Search for the cell housing the specified text and yield its [x, y] center coordinate. 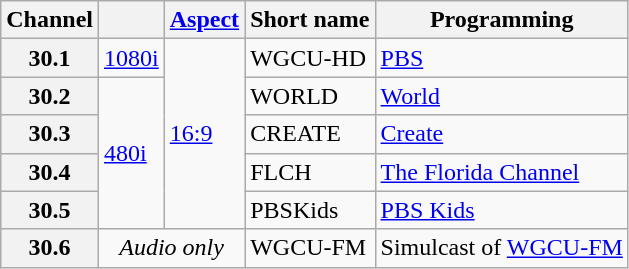
30.3 [50, 134]
Simulcast of WGCU-FM [502, 248]
WGCU-FM [310, 248]
16:9 [204, 134]
CREATE [310, 134]
WORLD [310, 96]
Aspect [204, 20]
The Florida Channel [502, 172]
PBS [502, 58]
Programming [502, 20]
Channel [50, 20]
30.5 [50, 210]
Create [502, 134]
WGCU-HD [310, 58]
Short name [310, 20]
30.1 [50, 58]
PBS Kids [502, 210]
FLCH [310, 172]
480i [132, 153]
30.4 [50, 172]
30.2 [50, 96]
Audio only [172, 248]
1080i [132, 58]
PBSKids [310, 210]
30.6 [50, 248]
World [502, 96]
